Pinpoint the cell where the given text exists, returning its [X, Y] midpoint coordinate. 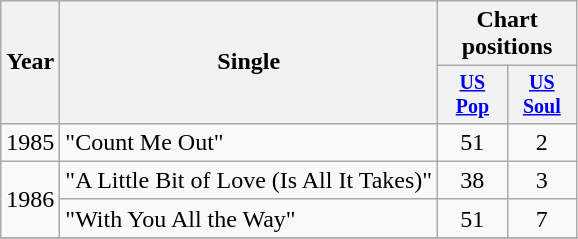
Single [249, 62]
7 [542, 218]
38 [472, 180]
"Count Me Out" [249, 142]
USPop [472, 94]
1986 [30, 199]
"A Little Bit of Love (Is All It Takes)" [249, 180]
"With You All the Way" [249, 218]
2 [542, 142]
Year [30, 62]
3 [542, 180]
1985 [30, 142]
Chart positions [508, 34]
USSoul [542, 94]
